Identify which cell holds the provided text, then report its (x, y) central coordinate. 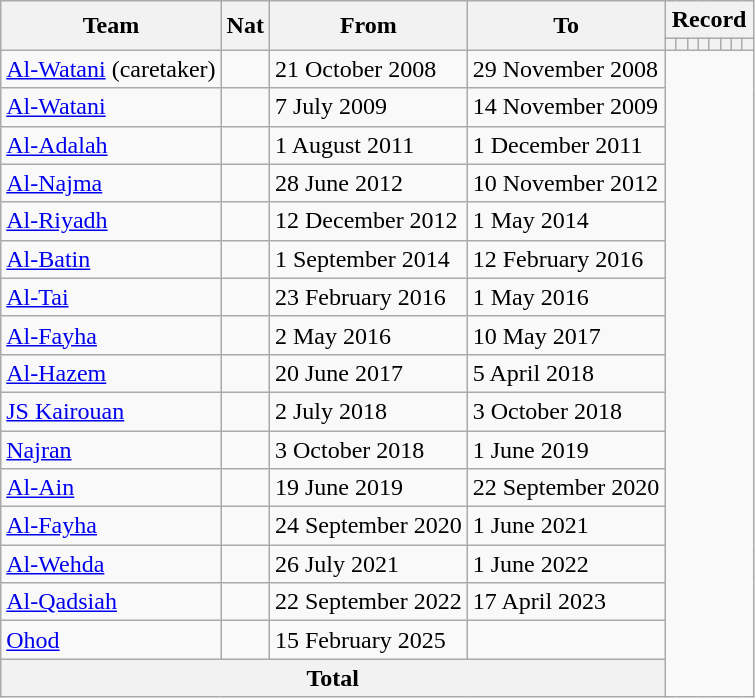
1 June 2019 (566, 449)
22 September 2020 (566, 488)
1 May 2016 (566, 297)
Al-Riyadh (111, 221)
2 July 2018 (368, 411)
Al-Watani (caretaker) (111, 69)
20 June 2017 (368, 373)
26 July 2021 (368, 564)
24 September 2020 (368, 526)
19 June 2019 (368, 488)
23 February 2016 (368, 297)
2 May 2016 (368, 335)
Team (111, 26)
29 November 2008 (566, 69)
21 October 2008 (368, 69)
Al-Najma (111, 183)
15 February 2025 (368, 640)
1 December 2011 (566, 145)
Najran (111, 449)
1 May 2014 (566, 221)
Al-Qadsiah (111, 602)
10 November 2012 (566, 183)
22 September 2022 (368, 602)
14 November 2009 (566, 107)
Al-Ain (111, 488)
Total (333, 678)
12 December 2012 (368, 221)
17 April 2023 (566, 602)
Al-Adalah (111, 145)
7 July 2009 (368, 107)
Record (709, 20)
Al-Wehda (111, 564)
Al-Watani (111, 107)
Nat (245, 26)
12 February 2016 (566, 259)
1 June 2022 (566, 564)
1 September 2014 (368, 259)
1 June 2021 (566, 526)
From (368, 26)
To (566, 26)
Ohod (111, 640)
28 June 2012 (368, 183)
Al-Tai (111, 297)
Al-Hazem (111, 373)
Al-Batin (111, 259)
5 April 2018 (566, 373)
1 August 2011 (368, 145)
10 May 2017 (566, 335)
JS Kairouan (111, 411)
